Find where the given text appears and provide that cell's center as (x, y) coordinate. 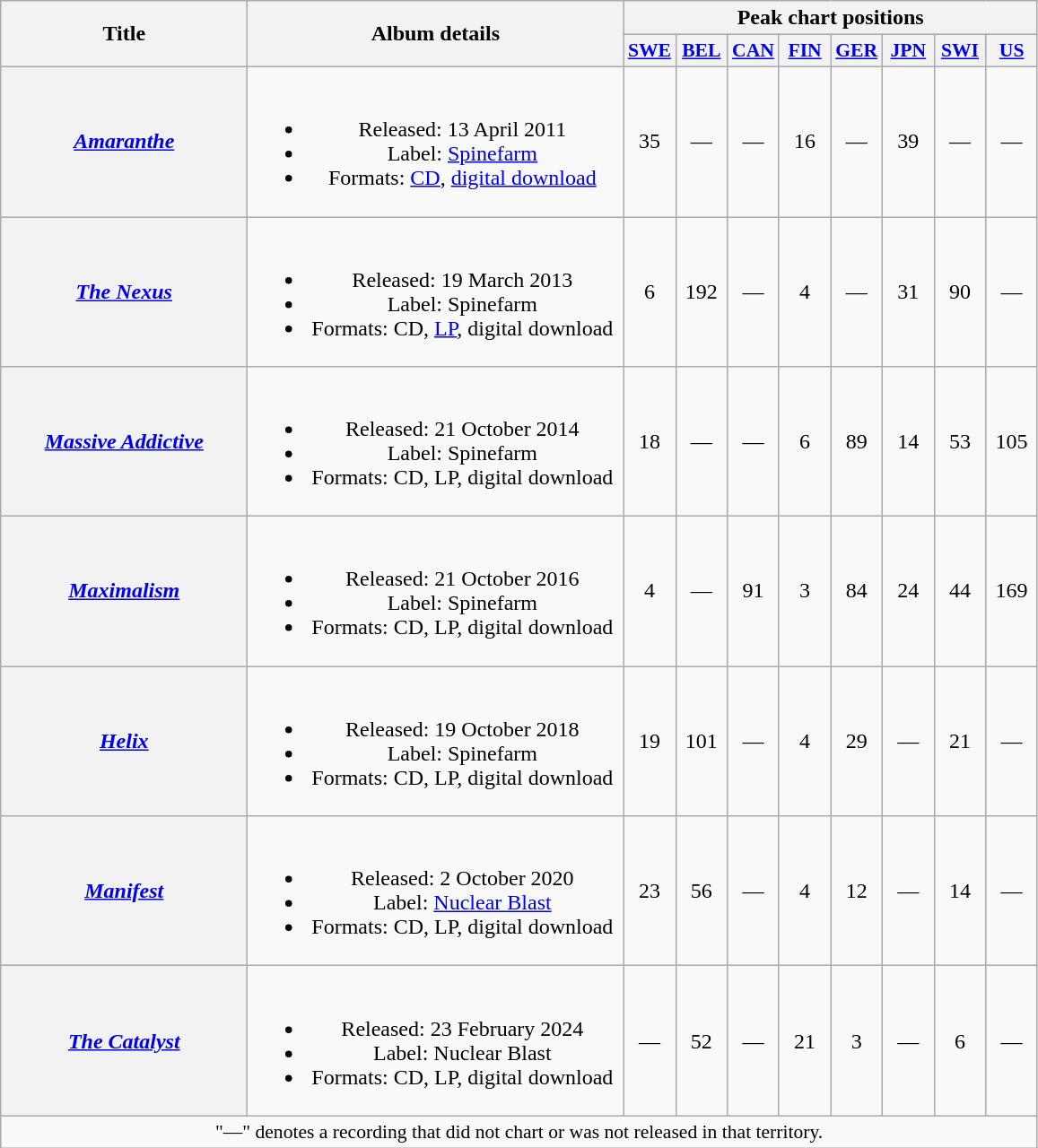
44 (960, 592)
Massive Addictive (124, 441)
BEL (702, 51)
31 (909, 292)
24 (909, 592)
89 (857, 441)
SWI (960, 51)
29 (857, 741)
16 (805, 142)
Peak chart positions (831, 18)
105 (1012, 441)
Released: 21 October 2014Label: SpinefarmFormats: CD, LP, digital download (436, 441)
Album details (436, 34)
The Catalyst (124, 1040)
18 (650, 441)
35 (650, 142)
101 (702, 741)
Amaranthe (124, 142)
Released: 2 October 2020Label: Nuclear BlastFormats: CD, LP, digital download (436, 891)
Helix (124, 741)
53 (960, 441)
91 (754, 592)
90 (960, 292)
JPN (909, 51)
192 (702, 292)
84 (857, 592)
The Nexus (124, 292)
CAN (754, 51)
SWE (650, 51)
Manifest (124, 891)
12 (857, 891)
Released: 19 March 2013Label: SpinefarmFormats: CD, LP, digital download (436, 292)
FIN (805, 51)
Released: 19 October 2018Label: SpinefarmFormats: CD, LP, digital download (436, 741)
169 (1012, 592)
Released: 13 April 2011Label: SpinefarmFormats: CD, digital download (436, 142)
"—" denotes a recording that did not chart or was not released in that territory. (519, 1132)
US (1012, 51)
Title (124, 34)
23 (650, 891)
52 (702, 1040)
56 (702, 891)
39 (909, 142)
GER (857, 51)
Maximalism (124, 592)
19 (650, 741)
Released: 21 October 2016Label: SpinefarmFormats: CD, LP, digital download (436, 592)
Released: 23 February 2024Label: Nuclear BlastFormats: CD, LP, digital download (436, 1040)
